Determine the (x, y) coordinate at the center of the cell enclosing the given text.  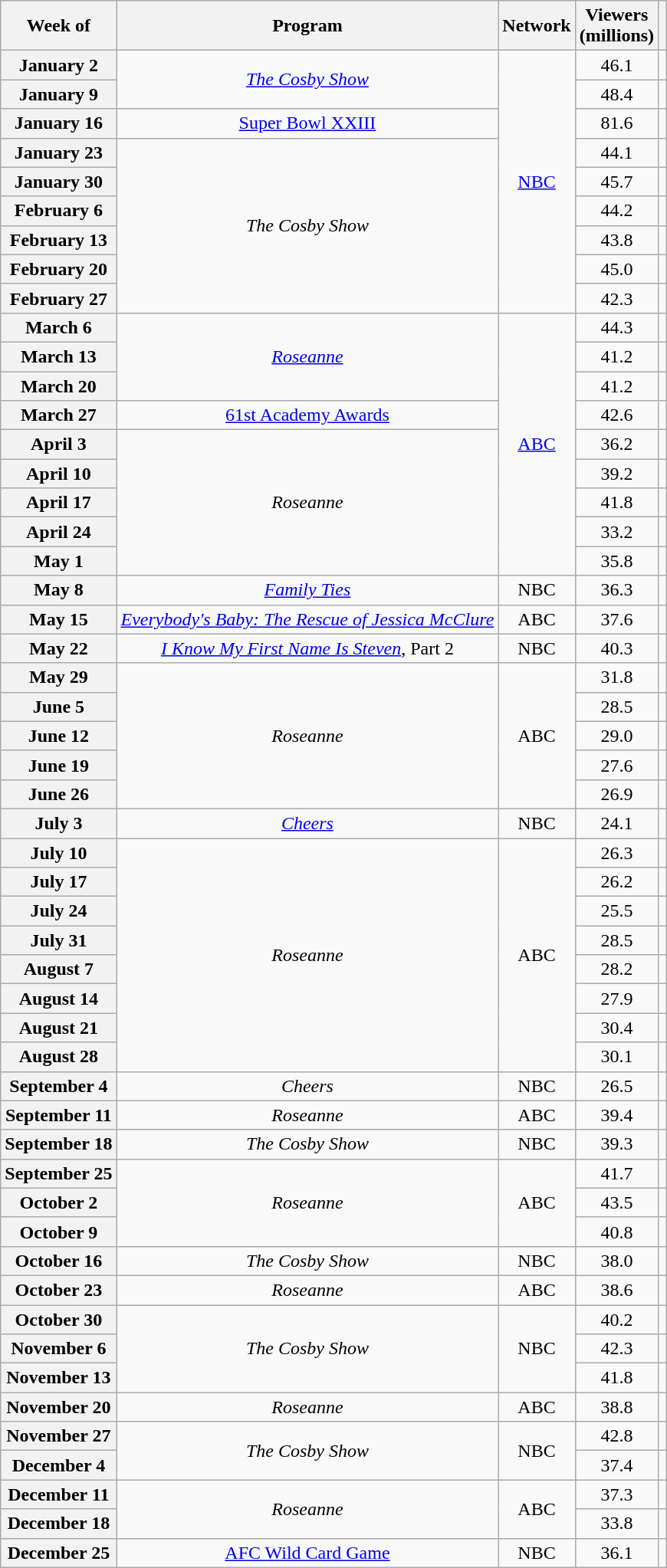
September 11 (58, 1115)
December 18 (58, 1524)
Program (307, 26)
April 17 (58, 503)
36.1 (616, 1553)
37.6 (616, 619)
33.2 (616, 532)
27.9 (616, 999)
44.1 (616, 153)
May 15 (58, 619)
45.7 (616, 182)
Super Bowl XXIII (307, 123)
38.0 (616, 1261)
June 12 (58, 736)
Viewers(millions) (616, 26)
38.6 (616, 1290)
December 25 (58, 1553)
September 25 (58, 1173)
30.4 (616, 1028)
January 9 (58, 94)
February 20 (58, 269)
Network (537, 26)
October 30 (58, 1319)
35.8 (616, 561)
25.5 (616, 911)
July 31 (58, 940)
42.8 (616, 1436)
October 9 (58, 1232)
January 2 (58, 65)
March 20 (58, 385)
December 11 (58, 1494)
39.3 (616, 1144)
November 27 (58, 1436)
October 23 (58, 1290)
81.6 (616, 123)
I Know My First Name Is Steven, Part 2 (307, 648)
July 3 (58, 823)
24.1 (616, 823)
26.2 (616, 882)
42.6 (616, 415)
April 3 (58, 444)
AFC Wild Card Game (307, 1553)
August 14 (58, 999)
37.4 (616, 1465)
36.3 (616, 590)
July 17 (58, 882)
April 24 (58, 532)
31.8 (616, 677)
September 4 (58, 1086)
October 2 (58, 1202)
December 4 (58, 1465)
February 13 (58, 240)
27.6 (616, 765)
26.5 (616, 1086)
November 20 (58, 1407)
45.0 (616, 269)
26.9 (616, 794)
August 7 (58, 969)
40.3 (616, 648)
June 26 (58, 794)
March 6 (58, 327)
May 29 (58, 677)
July 10 (58, 853)
46.1 (616, 65)
November 6 (58, 1349)
February 27 (58, 298)
38.8 (616, 1407)
Family Ties (307, 590)
39.4 (616, 1115)
June 19 (58, 765)
April 10 (58, 474)
May 8 (58, 590)
September 18 (58, 1144)
March 27 (58, 415)
43.5 (616, 1202)
40.8 (616, 1232)
30.1 (616, 1057)
January 30 (58, 182)
44.2 (616, 211)
36.2 (616, 444)
November 13 (58, 1378)
44.3 (616, 327)
Week of (58, 26)
48.4 (616, 94)
January 23 (58, 153)
29.0 (616, 736)
37.3 (616, 1494)
August 21 (58, 1028)
March 13 (58, 356)
February 6 (58, 211)
61st Academy Awards (307, 415)
October 16 (58, 1261)
33.8 (616, 1524)
26.3 (616, 853)
39.2 (616, 474)
43.8 (616, 240)
May 22 (58, 648)
May 1 (58, 561)
28.2 (616, 969)
August 28 (58, 1057)
July 24 (58, 911)
41.7 (616, 1173)
Everybody's Baby: The Rescue of Jessica McClure (307, 619)
January 16 (58, 123)
June 5 (58, 707)
40.2 (616, 1319)
